Extract the (X, Y) coordinate from the center of the cell holding the provided text.  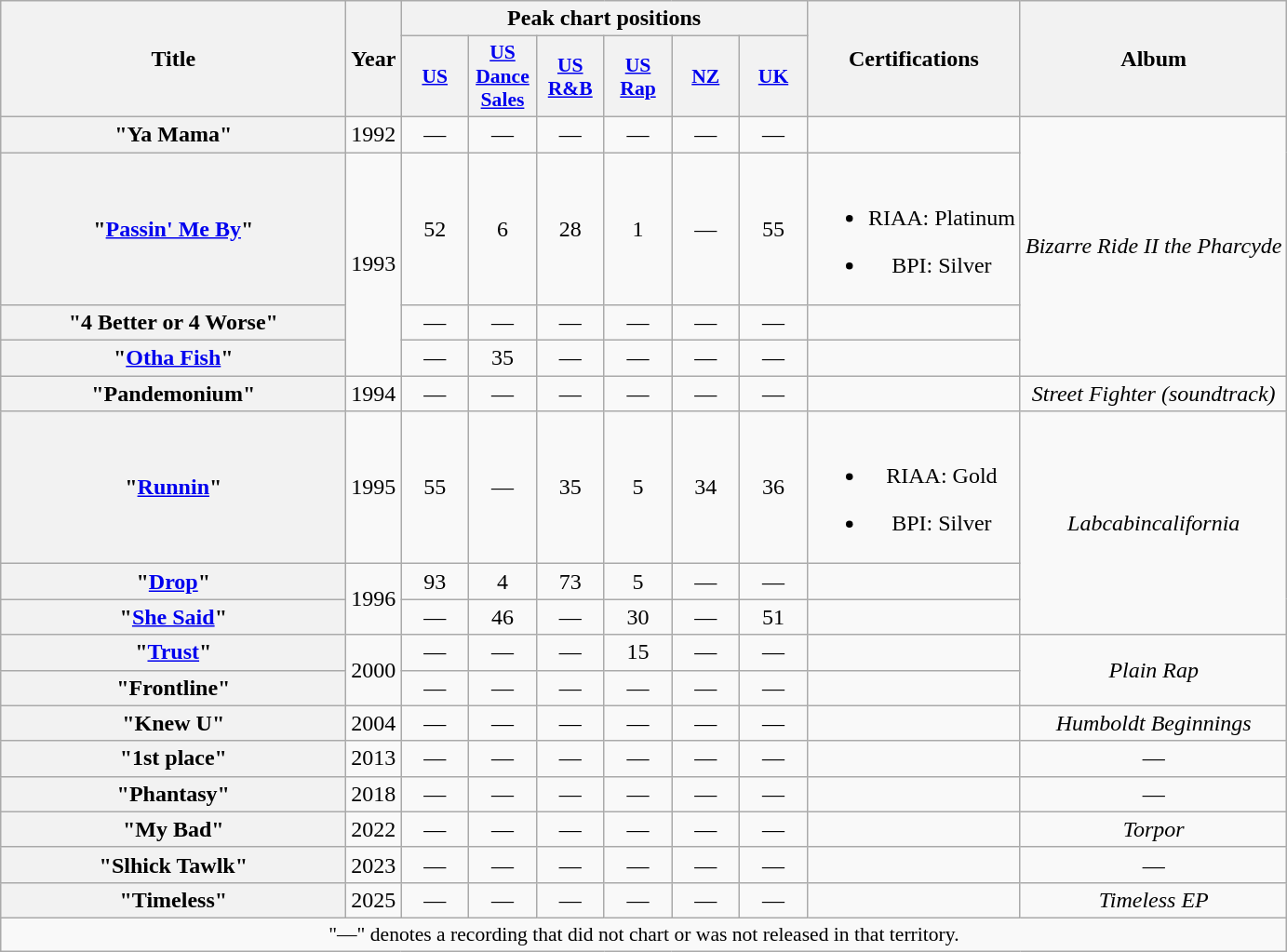
"My Bad" (173, 829)
46 (503, 617)
Torpor (1154, 829)
36 (774, 488)
"Frontline" (173, 688)
RIAA: PlatinumBPI: Silver (914, 229)
USRap (638, 76)
Plain Rap (1154, 670)
"1st place" (173, 758)
1994 (374, 394)
"Drop" (173, 582)
4 (503, 582)
"Slhick Tawlk" (173, 865)
Timeless EP (1154, 900)
Labcabincalifornia (1154, 523)
"Runnin" (173, 488)
1993 (374, 264)
34 (705, 488)
2023 (374, 865)
15 (638, 652)
73 (570, 582)
"Otha Fish" (173, 358)
Humboldt Beginnings (1154, 723)
USDanceSales (503, 76)
"Knew U" (173, 723)
USR&B (570, 76)
"4 Better or 4 Worse" (173, 323)
Year (374, 60)
Certifications (914, 60)
1995 (374, 488)
6 (503, 229)
1992 (374, 134)
Street Fighter (soundtrack) (1154, 394)
Peak chart positions (604, 19)
1 (638, 229)
52 (436, 229)
51 (774, 617)
30 (638, 617)
US (436, 76)
"Phantasy" (173, 794)
Bizarre Ride II the Pharcyde (1154, 246)
RIAA: GoldBPI: Silver (914, 488)
2013 (374, 758)
1996 (374, 599)
"Ya Mama" (173, 134)
2000 (374, 670)
"Pandemonium" (173, 394)
28 (570, 229)
"Trust" (173, 652)
"Passin' Me By" (173, 229)
NZ (705, 76)
93 (436, 582)
"Timeless" (173, 900)
UK (774, 76)
"—" denotes a recording that did not chart or was not released in that territory. (644, 934)
2004 (374, 723)
2022 (374, 829)
2025 (374, 900)
Album (1154, 60)
2018 (374, 794)
Title (173, 60)
"She Said" (173, 617)
